From the cell containing the given text, extract its center point as [x, y] coordinate. 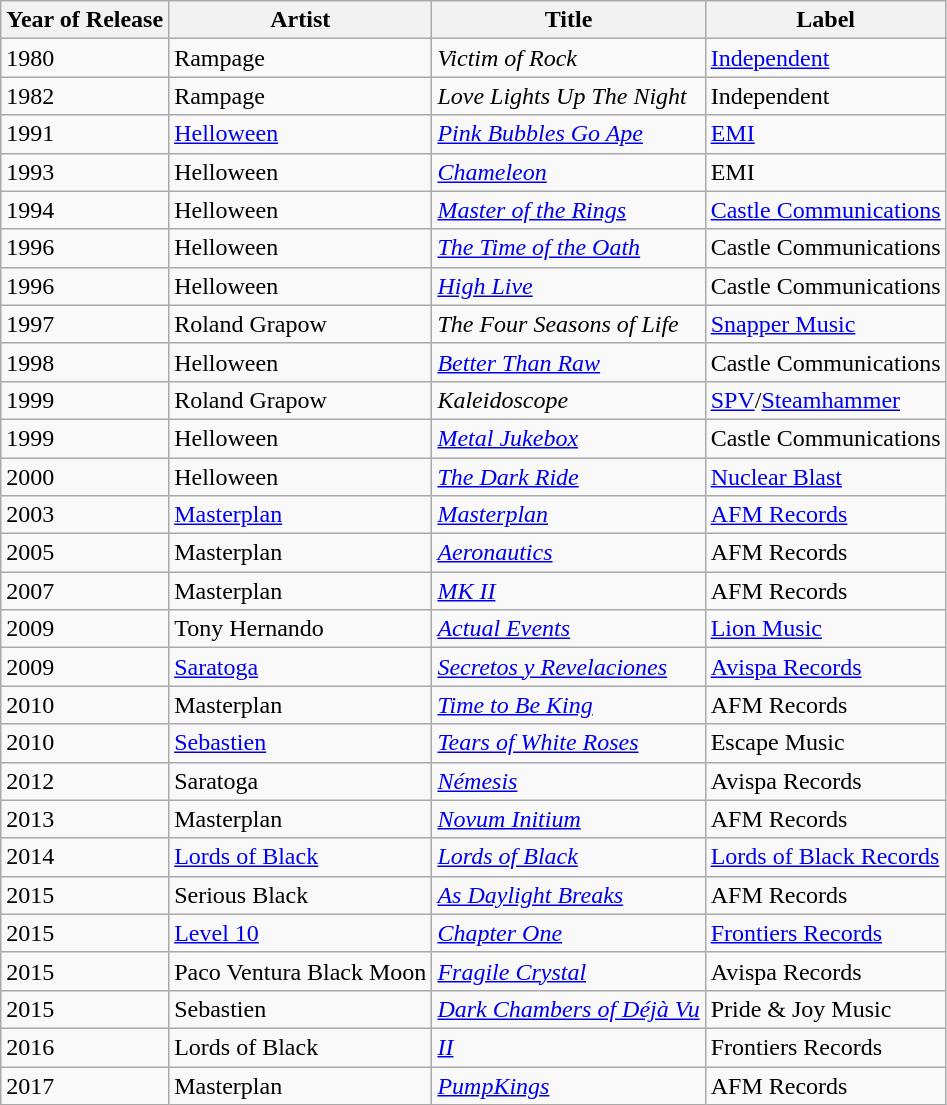
Secretos y Revelaciones [568, 667]
2013 [85, 819]
2016 [85, 1047]
1994 [85, 210]
PumpKings [568, 1085]
Time to Be King [568, 705]
As Daylight Breaks [568, 895]
SPV/Steamhammer [826, 400]
Dark Chambers of Déjà Vu [568, 1009]
2003 [85, 515]
Escape Music [826, 743]
Title [568, 20]
1991 [85, 134]
Master of the Rings [568, 210]
Serious Black [300, 895]
Tony Hernando [300, 629]
Level 10 [300, 933]
2012 [85, 781]
Novum Initium [568, 819]
2000 [85, 477]
1980 [85, 58]
Label [826, 20]
1993 [85, 172]
The Time of the Oath [568, 248]
Kaleidoscope [568, 400]
Chapter One [568, 933]
Lion Music [826, 629]
Pink Bubbles Go Ape [568, 134]
2007 [85, 591]
Aeronautics [568, 553]
Victim of Rock [568, 58]
2014 [85, 857]
The Four Seasons of Life [568, 324]
1998 [85, 362]
Better Than Raw [568, 362]
MK II [568, 591]
Fragile Crystal [568, 971]
Paco Ventura Black Moon [300, 971]
2017 [85, 1085]
2005 [85, 553]
1982 [85, 96]
Pride & Joy Music [826, 1009]
Nuclear Blast [826, 477]
Lords of Black Records [826, 857]
II [568, 1047]
Year of Release [85, 20]
Chameleon [568, 172]
Actual Events [568, 629]
High Live [568, 286]
Love Lights Up The Night [568, 96]
Metal Jukebox [568, 438]
Tears of White Roses [568, 743]
Snapper Music [826, 324]
1997 [85, 324]
The Dark Ride [568, 477]
Némesis [568, 781]
Artist [300, 20]
